Extract the [X, Y] coordinate from the center of the cell holding the provided text.  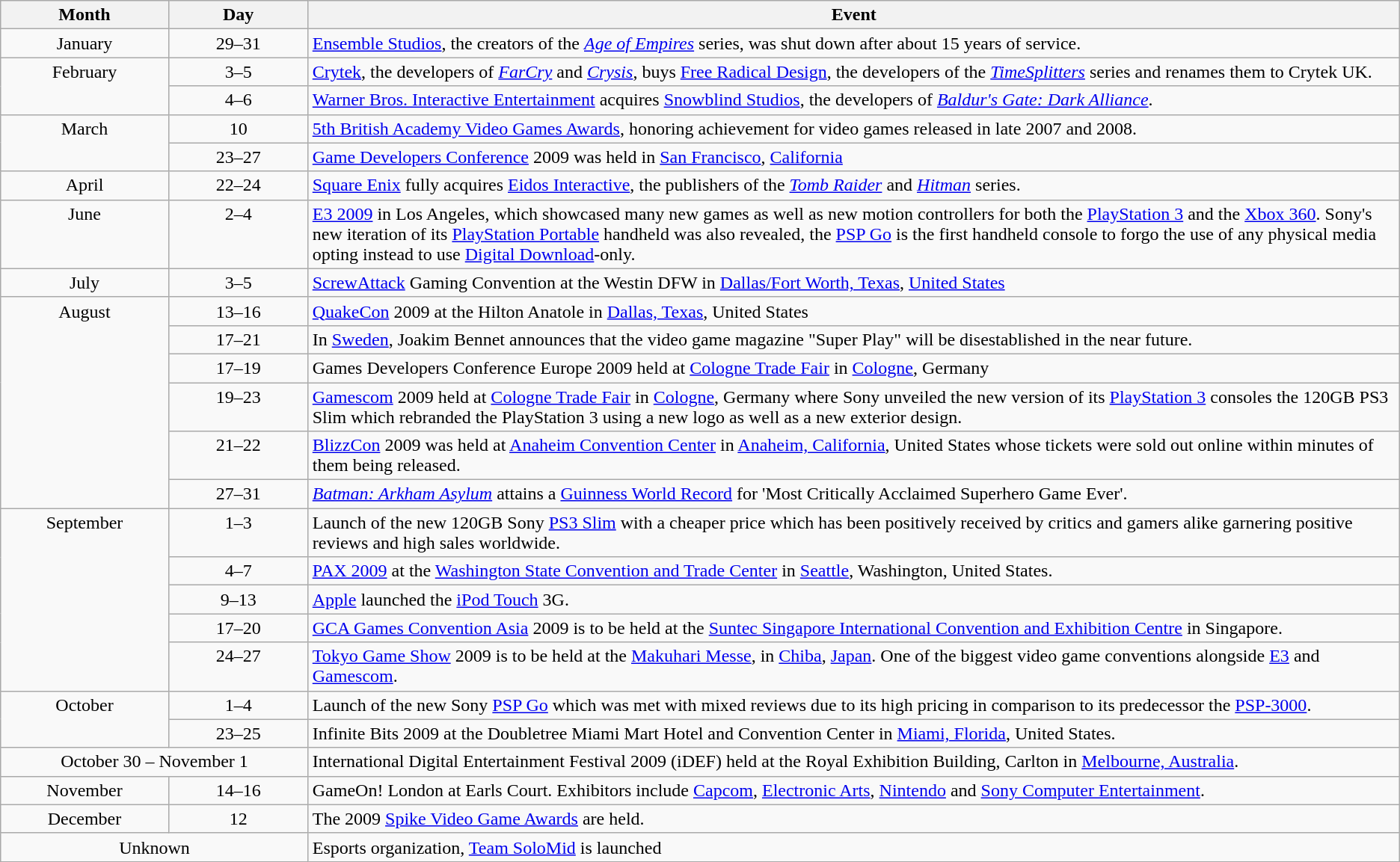
Games Developers Conference Europe 2009 held at Cologne Trade Fair in Cologne, Germany [854, 368]
The 2009 Spike Video Game Awards are held. [854, 819]
PAX 2009 at the Washington State Convention and Trade Center in Seattle, Washington, United States. [854, 571]
4–7 [238, 571]
17–20 [238, 628]
July [85, 283]
GCA Games Convention Asia 2009 is to be held at the Suntec Singapore International Convention and Exhibition Centre in Singapore. [854, 628]
22–24 [238, 185]
Apple launched the iPod Touch 3G. [854, 600]
Month [85, 15]
Warner Bros. Interactive Entertainment acquires Snowblind Studios, the developers of Baldur's Gate: Dark Alliance. [854, 100]
Game Developers Conference 2009 was held in San Francisco, California [854, 157]
5th British Academy Video Games Awards, honoring achievement for video games released in late 2007 and 2008. [854, 129]
March [85, 143]
February [85, 86]
21–22 [238, 456]
17–19 [238, 368]
1–3 [238, 532]
Esports organization, Team SoloMid is launched [854, 847]
4–6 [238, 100]
International Digital Entertainment Festival 2009 (iDEF) held at the Royal Exhibition Building, Carlton in Melbourne, Australia. [854, 762]
24–27 [238, 667]
14–16 [238, 790]
QuakeCon 2009 at the Hilton Anatole in Dallas, Texas, United States [854, 311]
1–4 [238, 705]
17–21 [238, 339]
April [85, 185]
June [85, 234]
12 [238, 819]
19–23 [238, 407]
ScrewAttack Gaming Convention at the Westin DFW in Dallas/Fort Worth, Texas, United States [854, 283]
Infinite Bits 2009 at the Doubletree Miami Mart Hotel and Convention Center in Miami, Florida, United States. [854, 733]
Crytek, the developers of FarCry and Crysis, buys Free Radical Design, the developers of the TimeSplitters series and renames them to Crytek UK. [854, 72]
2–4 [238, 234]
December [85, 819]
23–27 [238, 157]
November [85, 790]
Batman: Arkham Asylum attains a Guinness World Record for 'Most Critically Acclaimed Superhero Game Ever'. [854, 494]
September [85, 600]
13–16 [238, 311]
Day [238, 15]
Square Enix fully acquires Eidos Interactive, the publishers of the Tomb Raider and Hitman series. [854, 185]
29–31 [238, 43]
GameOn! London at Earls Court. Exhibitors include Capcom, Electronic Arts, Nintendo and Sony Computer Entertainment. [854, 790]
January [85, 43]
10 [238, 129]
27–31 [238, 494]
Tokyo Game Show 2009 is to be held at the Makuhari Messe, in Chiba, Japan. One of the biggest video game conventions alongside E3 and Gamescom. [854, 667]
Event [854, 15]
Launch of the new Sony PSP Go which was met with mixed reviews due to its high pricing in comparison to its predecessor the PSP-3000. [854, 705]
August [85, 402]
October [85, 719]
Ensemble Studios, the creators of the Age of Empires series, was shut down after about 15 years of service. [854, 43]
In Sweden, Joakim Bennet announces that the video game magazine "Super Play" will be disestablished in the near future. [854, 339]
23–25 [238, 733]
Unknown [154, 847]
9–13 [238, 600]
October 30 – November 1 [154, 762]
